Detect which cell encompasses the target text, then output its (X, Y) center coordinate. 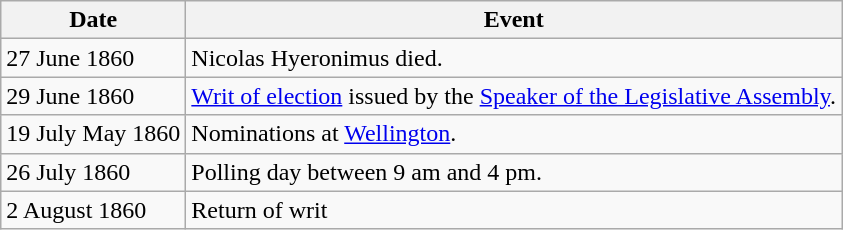
Date (94, 20)
2 August 1860 (94, 210)
Polling day between 9 am and 4 pm. (514, 172)
Event (514, 20)
29 June 1860 (94, 96)
Nominations at Wellington. (514, 134)
27 June 1860 (94, 58)
Return of writ (514, 210)
Writ of election issued by the Speaker of the Legislative Assembly. (514, 96)
19 July May 1860 (94, 134)
26 July 1860 (94, 172)
Nicolas Hyeronimus died. (514, 58)
